Return (X, Y) of the center of cell containing provided text 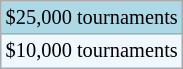
$25,000 tournaments (92, 17)
$10,000 tournaments (92, 51)
